Output the (x, y) coordinate of the center of the cell containing the given text.  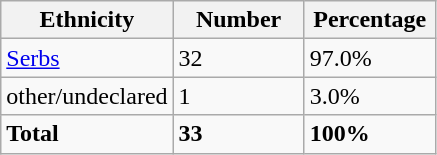
Total (87, 134)
97.0% (370, 58)
Percentage (370, 20)
32 (238, 58)
100% (370, 134)
other/undeclared (87, 96)
Number (238, 20)
Serbs (87, 58)
3.0% (370, 96)
Ethnicity (87, 20)
1 (238, 96)
33 (238, 134)
